Detect which cell encompasses the target text, then output its [x, y] center coordinate. 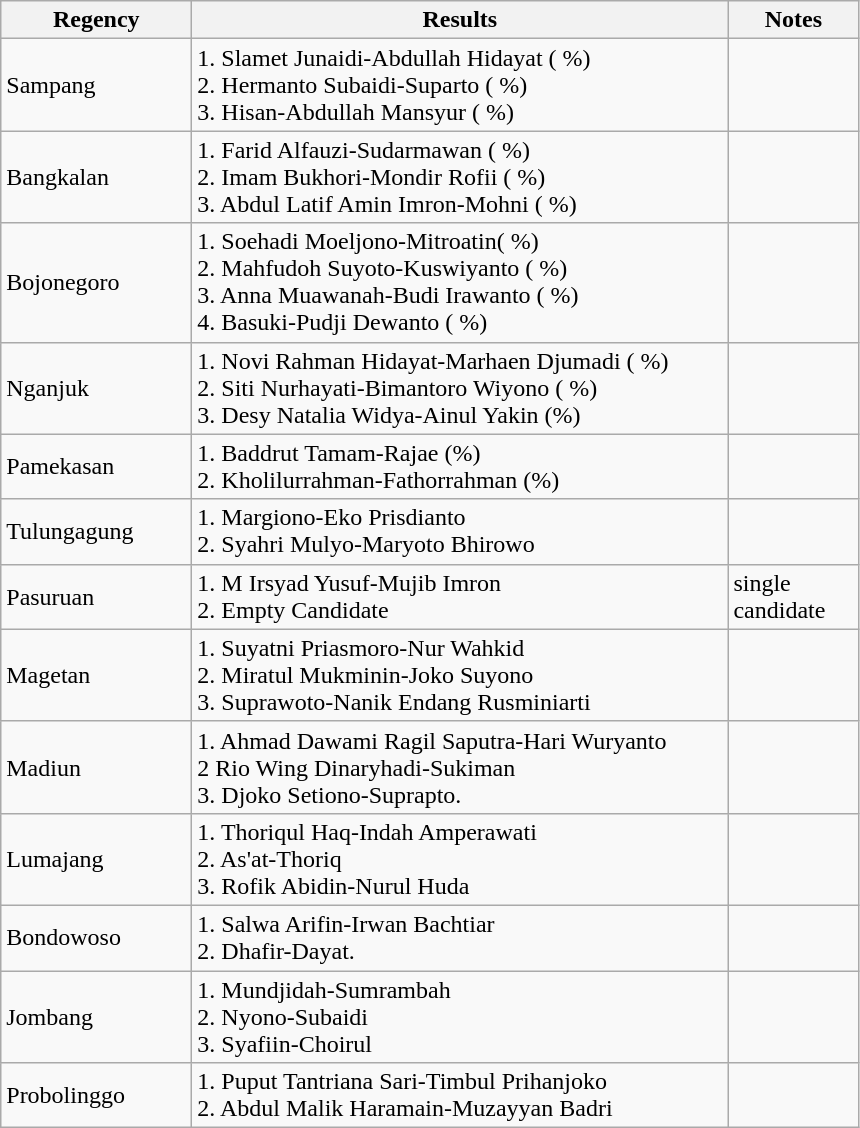
1. Margiono-Eko Prisdianto2. Syahri Mulyo-Maryoto Bhirowo [460, 532]
Lumajang [96, 859]
1. Mundjidah-Sumrambah2. Nyono-Subaidi3. Syafiin-Choirul [460, 1016]
Bojonegoro [96, 282]
Magetan [96, 675]
1. Farid Alfauzi-Sudarmawan ( %)2. Imam Bukhori-Mondir Rofii ( %)3. Abdul Latif Amin Imron-Mohni ( %) [460, 177]
Nganjuk [96, 388]
1. Slamet Junaidi-Abdullah Hidayat ( %)2. Hermanto Subaidi-Suparto ( %)3. Hisan-Abdullah Mansyur ( %) [460, 85]
Regency [96, 20]
Jombang [96, 1016]
Bangkalan [96, 177]
1. Baddrut Tamam-Rajae (%)2. Kholilurrahman-Fathorrahman (%) [460, 466]
1. Ahmad Dawami Ragil Saputra-Hari Wuryanto2 Rio Wing Dinaryhadi-Sukiman3. Djoko Setiono-Suprapto. [460, 767]
1. Thoriqul Haq-Indah Amperawati2. As'at-Thoriq3. Rofik Abidin-Nurul Huda [460, 859]
Sampang [96, 85]
1. Suyatni Priasmoro-Nur Wahkid2. Miratul Mukminin-Joko Suyono3. Suprawoto-Nanik Endang Rusminiarti [460, 675]
1. Salwa Arifin-Irwan Bachtiar2. Dhafir-Dayat. [460, 938]
1. M Irsyad Yusuf-Mujib Imron2. Empty Candidate [460, 596]
Pamekasan [96, 466]
Results [460, 20]
Tulungagung [96, 532]
1. Soehadi Moeljono-Mitroatin( %)2. Mahfudoh Suyoto-Kuswiyanto ( %)3. Anna Muawanah-Budi Irawanto ( %) 4. Basuki-Pudji Dewanto ( %) [460, 282]
Bondowoso [96, 938]
Pasuruan [96, 596]
Notes [794, 20]
single candidate [794, 596]
Madiun [96, 767]
1. Novi Rahman Hidayat-Marhaen Djumadi ( %)2. Siti Nurhayati-Bimantoro Wiyono ( %)3. Desy Natalia Widya-Ainul Yakin (%) [460, 388]
1. Puput Tantriana Sari-Timbul Prihanjoko2. Abdul Malik Haramain-Muzayyan Badri [460, 1096]
Probolinggo [96, 1096]
